Identify which cell holds the provided text, then report its [x, y] central coordinate. 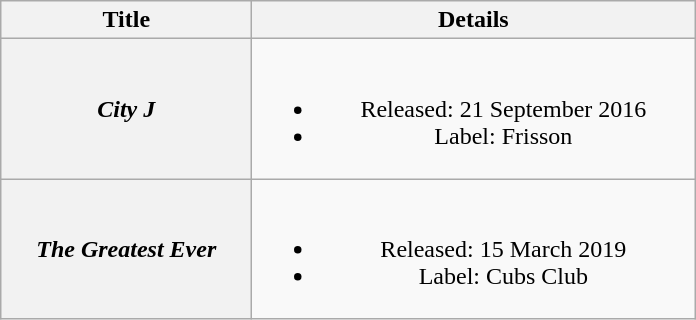
Released: 21 September 2016Label: Frisson [474, 109]
Title [126, 20]
Released: 15 March 2019Label: Cubs Club [474, 249]
The Greatest Ever [126, 249]
Details [474, 20]
City J [126, 109]
